Output the [X, Y] coordinate of the center of the cell containing the given text.  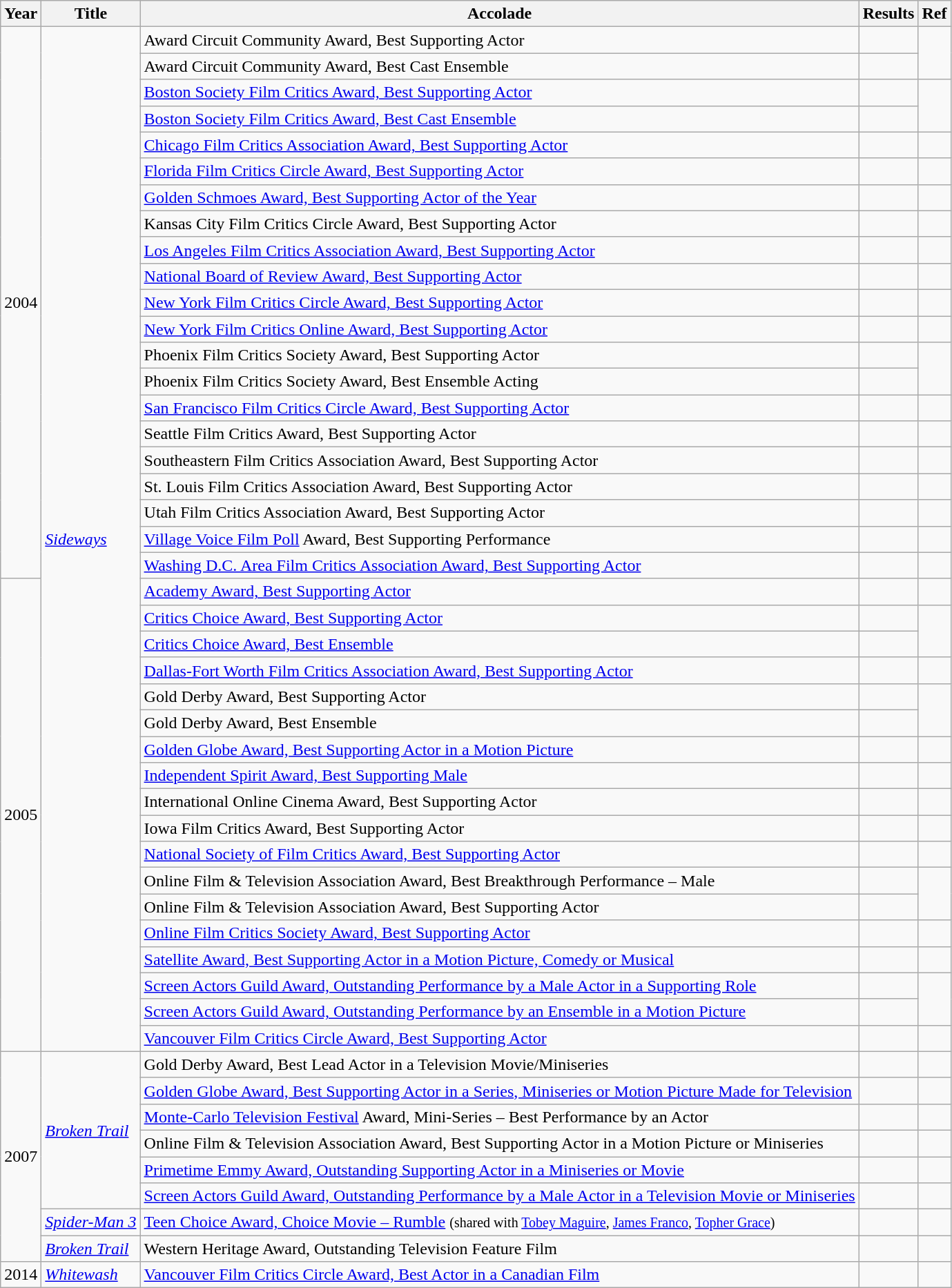
Accolade [500, 14]
2014 [21, 1275]
2004 [21, 302]
Monte-Carlo Television Festival Award, Mini-Series – Best Performance by an Actor [500, 1117]
Title [91, 14]
Critics Choice Award, Best Ensemble [500, 644]
Kansas City Film Critics Circle Award, Best Supporting Actor [500, 224]
Boston Society Film Critics Award, Best Cast Ensemble [500, 119]
St. Louis Film Critics Association Award, Best Supporting Actor [500, 487]
Award Circuit Community Award, Best Cast Ensemble [500, 66]
Online Film & Television Association Award, Best Breakthrough Performance – Male [500, 881]
Phoenix Film Critics Society Award, Best Ensemble Acting [500, 382]
Utah Film Critics Association Award, Best Supporting Actor [500, 513]
Screen Actors Guild Award, Outstanding Performance by a Male Actor in a Supporting Role [500, 986]
Vancouver Film Critics Circle Award, Best Supporting Actor [500, 1038]
Online Film & Television Association Award, Best Supporting Actor [500, 907]
Iowa Film Critics Award, Best Supporting Actor [500, 828]
Gold Derby Award, Best Supporting Actor [500, 696]
Year [21, 14]
Ref [935, 14]
International Online Cinema Award, Best Supporting Actor [500, 802]
Award Circuit Community Award, Best Supporting Actor [500, 40]
Whitewash [91, 1275]
Screen Actors Guild Award, Outstanding Performance by a Male Actor in a Television Movie or Miniseries [500, 1196]
Boston Society Film Critics Award, Best Supporting Actor [500, 92]
Academy Award, Best Supporting Actor [500, 592]
New York Film Critics Circle Award, Best Supporting Actor [500, 302]
Satellite Award, Best Supporting Actor in a Motion Picture, Comedy or Musical [500, 959]
Online Film & Television Association Award, Best Supporting Actor in a Motion Picture or Miniseries [500, 1143]
Spider-Man 3 [91, 1222]
Chicago Film Critics Association Award, Best Supporting Actor [500, 145]
Phoenix Film Critics Society Award, Best Supporting Actor [500, 355]
Los Angeles Film Critics Association Award, Best Supporting Actor [500, 250]
Village Voice Film Poll Award, Best Supporting Performance [500, 539]
Golden Schmoes Award, Best Supporting Actor of the Year [500, 197]
Florida Film Critics Circle Award, Best Supporting Actor [500, 171]
Online Film Critics Society Award, Best Supporting Actor [500, 933]
San Francisco Film Critics Circle Award, Best Supporting Actor [500, 408]
New York Film Critics Online Award, Best Supporting Actor [500, 329]
2005 [21, 814]
Primetime Emmy Award, Outstanding Supporting Actor in a Miniseries or Movie [500, 1170]
Sideways [91, 539]
National Society of Film Critics Award, Best Supporting Actor [500, 855]
Golden Globe Award, Best Supporting Actor in a Motion Picture [500, 749]
Teen Choice Award, Choice Movie – Rumble (shared with Tobey Maguire, James Franco, Topher Grace) [500, 1222]
Gold Derby Award, Best Ensemble [500, 723]
Southeastern Film Critics Association Award, Best Supporting Actor [500, 460]
Results [888, 14]
Western Heritage Award, Outstanding Television Feature Film [500, 1249]
2007 [21, 1156]
Vancouver Film Critics Circle Award, Best Actor in a Canadian Film [500, 1275]
Gold Derby Award, Best Lead Actor in a Television Movie/Miniseries [500, 1064]
Washing D.C. Area Film Critics Association Award, Best Supporting Actor [500, 565]
Seattle Film Critics Award, Best Supporting Actor [500, 434]
Critics Choice Award, Best Supporting Actor [500, 618]
Golden Globe Award, Best Supporting Actor in a Series, Miniseries or Motion Picture Made for Television [500, 1091]
National Board of Review Award, Best Supporting Actor [500, 276]
Independent Spirit Award, Best Supporting Male [500, 776]
Screen Actors Guild Award, Outstanding Performance by an Ensemble in a Motion Picture [500, 1012]
Dallas-Fort Worth Film Critics Association Award, Best Supporting Actor [500, 670]
